Locate the cell with the specified text and output its (x, y) center coordinate. 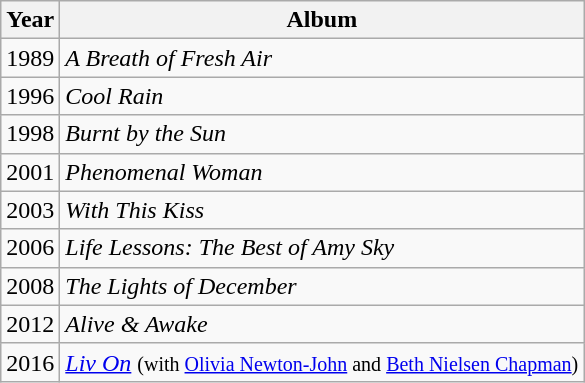
1998 (30, 134)
1989 (30, 58)
Year (30, 20)
Album (322, 20)
Alive & Awake (322, 324)
Cool Rain (322, 96)
2016 (30, 362)
1996 (30, 96)
2001 (30, 172)
Liv On (with Olivia Newton-John and Beth Nielsen Chapman) (322, 362)
2003 (30, 210)
2008 (30, 286)
The Lights of December (322, 286)
2012 (30, 324)
Phenomenal Woman (322, 172)
2006 (30, 248)
A Breath of Fresh Air (322, 58)
With This Kiss (322, 210)
Burnt by the Sun (322, 134)
Life Lessons: The Best of Amy Sky (322, 248)
